Return [x, y] of the center of cell containing provided text 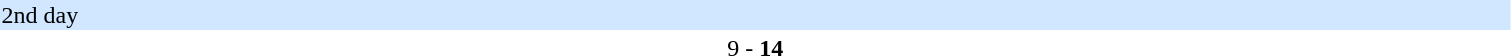
2nd day [756, 15]
